Locate the cell with the specified text and output its (x, y) center coordinate. 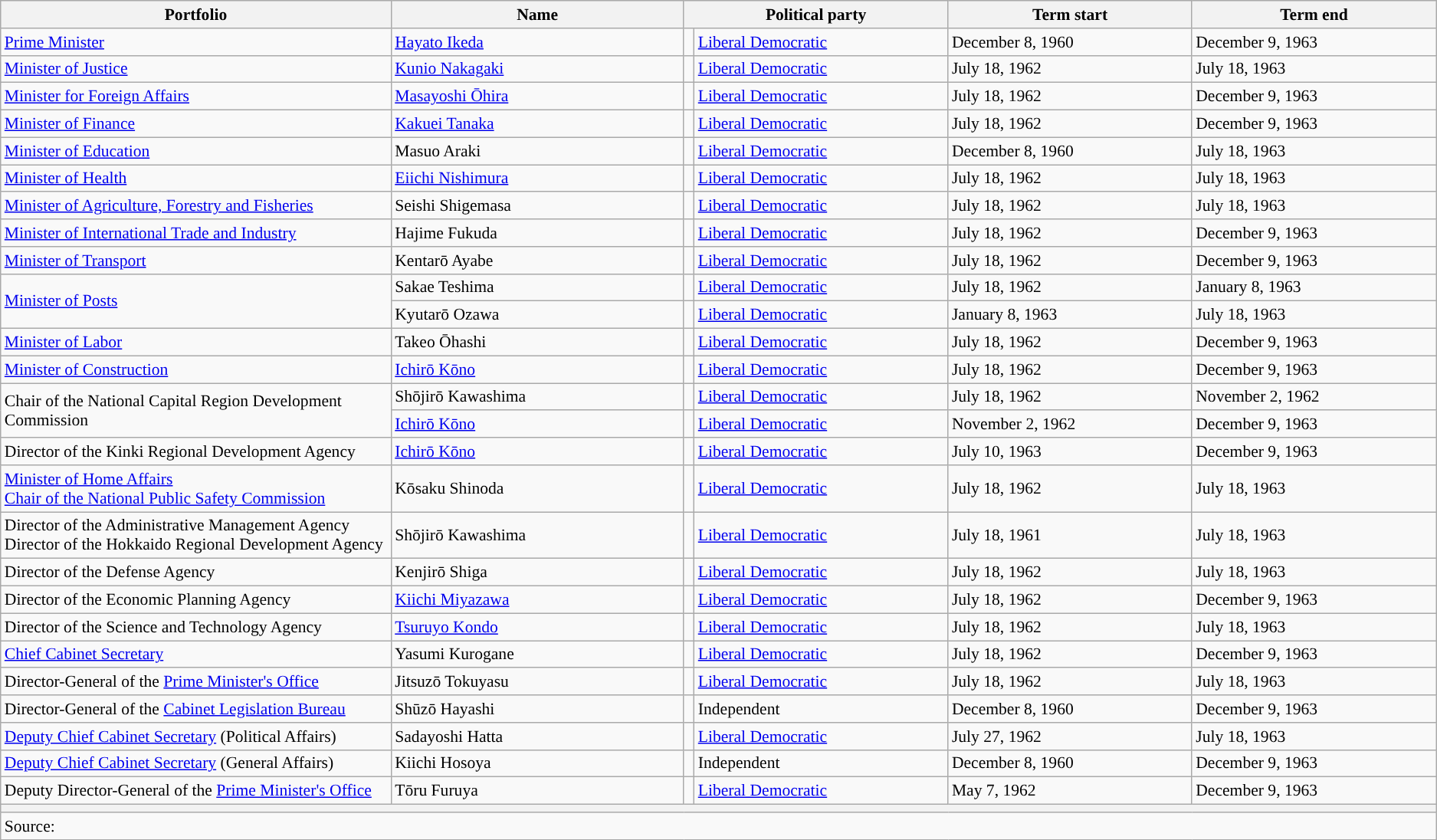
Term end (1314, 15)
Chair of the National Capital Region Development Commission (196, 411)
Minister of Construction (196, 369)
Prime Minister (196, 42)
Minister for Foreign Affairs (196, 97)
Yasumi Kurogane (537, 655)
Term start (1070, 15)
Masayoshi Ōhira (537, 97)
Director of the Kinki Regional Development Agency (196, 451)
Deputy Chief Cabinet Secretary (Political Affairs) (196, 737)
Kyutarō Ozawa (537, 315)
Deputy Director-General of the Prime Minister's Office (196, 791)
Minister of Agriculture, Forestry and Fisheries (196, 206)
Director-General of the Cabinet Legislation Bureau (196, 709)
Minister of Finance (196, 124)
Minister of Health (196, 179)
Seishi Shigemasa (537, 206)
Name (537, 15)
Kakuei Tanaka (537, 124)
Minister of Posts (196, 300)
Tōru Furuya (537, 791)
Sadayoshi Hatta (537, 737)
Minister of International Trade and Industry (196, 233)
Minister of Education (196, 151)
Director-General of the Prime Minister's Office (196, 682)
Director of the Defense Agency (196, 573)
Director of the Science and Technology Agency (196, 627)
Minister of Transport (196, 261)
Sakae Teshima (537, 287)
Chief Cabinet Secretary (196, 655)
Minister of Labor (196, 343)
Director of the Administrative Management AgencyDirector of the Hokkaido Regional Development Agency (196, 535)
Minister of Home AffairsChair of the National Public Safety Commission (196, 489)
Political party (815, 15)
Kentarō Ayabe (537, 261)
Director of the Economic Planning Agency (196, 600)
Shūzō Hayashi (537, 709)
July 18, 1961 (1070, 535)
Eiichi Nishimura (537, 179)
Deputy Chief Cabinet Secretary (General Affairs) (196, 763)
Hajime Fukuda (537, 233)
Source: (719, 826)
Kunio Nakagaki (537, 69)
Minister of Justice (196, 69)
Kōsaku Shinoda (537, 489)
Hayato Ikeda (537, 42)
Masuo Araki (537, 151)
July 10, 1963 (1070, 451)
Jitsuzō Tokuyasu (537, 682)
Kiichi Hosoya (537, 763)
Takeo Ōhashi (537, 343)
May 7, 1962 (1070, 791)
Kenjirō Shiga (537, 573)
Portfolio (196, 15)
Tsuruyo Kondo (537, 627)
July 27, 1962 (1070, 737)
Kiichi Miyazawa (537, 600)
